From the cell containing the given text, extract its center point as [X, Y] coordinate. 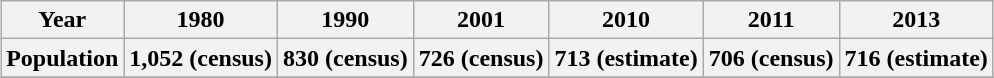
716 (estimate) [916, 58]
706 (census) [771, 58]
1980 [201, 20]
713 (estimate) [626, 58]
2010 [626, 20]
2001 [481, 20]
2013 [916, 20]
2011 [771, 20]
1,052 (census) [201, 58]
1990 [345, 20]
830 (census) [345, 58]
Year [62, 20]
726 (census) [481, 58]
Population [62, 58]
